Determine the [x, y] coordinate at the center of the cell enclosing the given text.  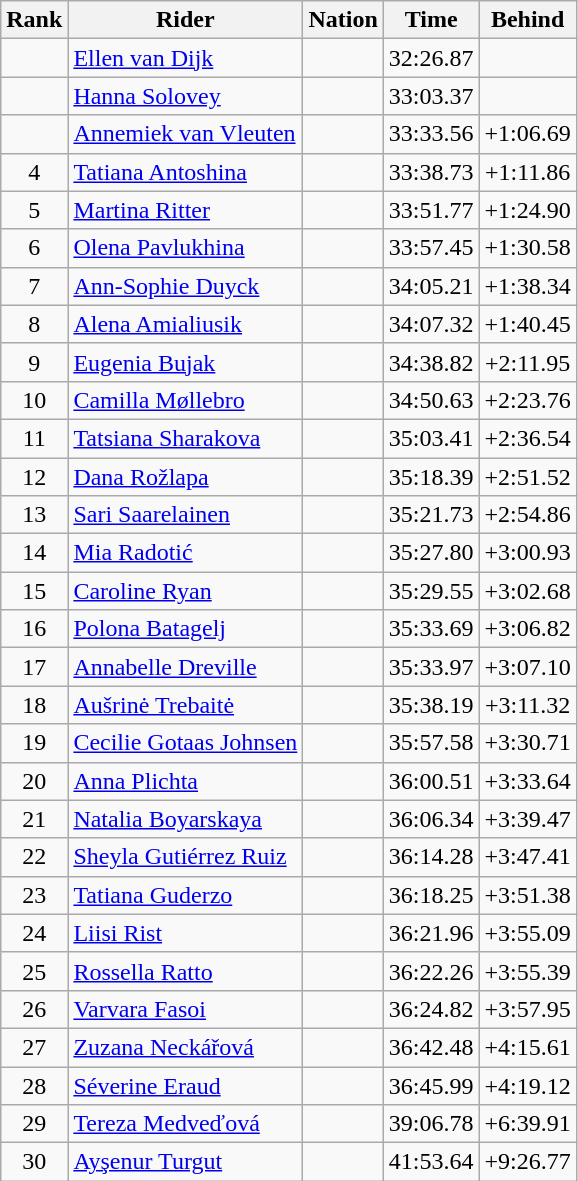
36:00.51 [431, 781]
36:24.82 [431, 1009]
36:45.99 [431, 1085]
33:51.77 [431, 210]
18 [34, 705]
20 [34, 781]
39:06.78 [431, 1124]
+4:15.61 [528, 1047]
36:18.25 [431, 895]
41:53.64 [431, 1162]
Camilla Møllebro [186, 400]
32:26.87 [431, 58]
35:33.69 [431, 629]
36:21.96 [431, 933]
+3:57.95 [528, 1009]
Liisi Rist [186, 933]
35:21.73 [431, 515]
6 [34, 248]
+3:02.68 [528, 591]
17 [34, 667]
+3:06.82 [528, 629]
35:27.80 [431, 553]
Anna Plichta [186, 781]
33:03.37 [431, 96]
+3:47.41 [528, 857]
Hanna Solovey [186, 96]
+1:11.86 [528, 172]
33:57.45 [431, 248]
29 [34, 1124]
Time [431, 20]
+2:36.54 [528, 438]
10 [34, 400]
36:14.28 [431, 857]
+2:23.76 [528, 400]
30 [34, 1162]
+1:24.90 [528, 210]
Tatiana Antoshina [186, 172]
33:33.56 [431, 134]
36:22.26 [431, 971]
+4:19.12 [528, 1085]
Tatiana Guderzo [186, 895]
14 [34, 553]
+2:51.52 [528, 477]
12 [34, 477]
+3:39.47 [528, 819]
Annemiek van Vleuten [186, 134]
Mia Radotić [186, 553]
Ellen van Dijk [186, 58]
+3:00.93 [528, 553]
7 [34, 286]
Sari Saarelainen [186, 515]
Nation [343, 20]
34:50.63 [431, 400]
Cecilie Gotaas Johnsen [186, 743]
Séverine Eraud [186, 1085]
35:29.55 [431, 591]
Annabelle Dreville [186, 667]
33:38.73 [431, 172]
+3:33.64 [528, 781]
21 [34, 819]
+6:39.91 [528, 1124]
9 [34, 362]
+1:06.69 [528, 134]
Alena Amialiusik [186, 324]
15 [34, 591]
+3:30.71 [528, 743]
16 [34, 629]
Sheyla Gutiérrez Ruiz [186, 857]
23 [34, 895]
34:07.32 [431, 324]
Natalia Boyarskaya [186, 819]
24 [34, 933]
27 [34, 1047]
+1:30.58 [528, 248]
Polona Batagelj [186, 629]
+3:55.39 [528, 971]
36:42.48 [431, 1047]
35:03.41 [431, 438]
35:57.58 [431, 743]
13 [34, 515]
Rank [34, 20]
11 [34, 438]
Caroline Ryan [186, 591]
4 [34, 172]
5 [34, 210]
+2:11.95 [528, 362]
35:33.97 [431, 667]
36:06.34 [431, 819]
19 [34, 743]
+3:55.09 [528, 933]
8 [34, 324]
Ann-Sophie Duyck [186, 286]
Behind [528, 20]
34:38.82 [431, 362]
35:18.39 [431, 477]
Rider [186, 20]
Zuzana Neckářová [186, 1047]
+1:38.34 [528, 286]
35:38.19 [431, 705]
26 [34, 1009]
Ayşenur Turgut [186, 1162]
Eugenia Bujak [186, 362]
22 [34, 857]
Tatsiana Sharakova [186, 438]
34:05.21 [431, 286]
Tereza Medveďová [186, 1124]
25 [34, 971]
28 [34, 1085]
+3:07.10 [528, 667]
+2:54.86 [528, 515]
Aušrinė Trebaitė [186, 705]
+3:51.38 [528, 895]
Varvara Fasoi [186, 1009]
+1:40.45 [528, 324]
+9:26.77 [528, 1162]
Olena Pavlukhina [186, 248]
Dana Rožlapa [186, 477]
Martina Ritter [186, 210]
+3:11.32 [528, 705]
Rossella Ratto [186, 971]
